Locate the cell with the specified text and output its [x, y] center coordinate. 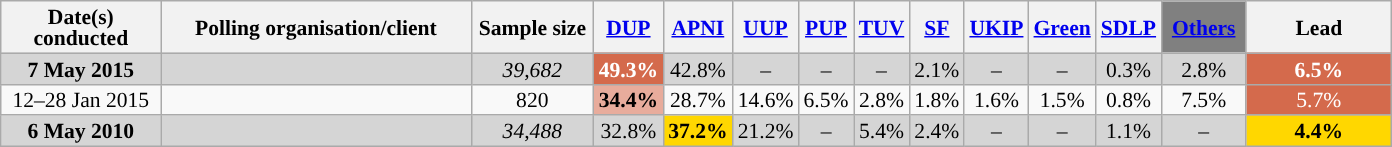
TUV [882, 27]
34,488 [532, 132]
32.8% [628, 132]
UKIP [996, 27]
DUP [628, 27]
2.1% [936, 68]
2.4% [936, 132]
SDLP [1128, 27]
PUP [826, 27]
37.2% [698, 132]
21.2% [766, 132]
1.1% [1128, 132]
49.3% [628, 68]
12–28 Jan 2015 [81, 100]
39,682 [532, 68]
Polling organisation/client [316, 27]
5.7% [1318, 100]
7.5% [1204, 100]
28.7% [698, 100]
1.6% [996, 100]
Lead [1318, 27]
UUP [766, 27]
0.8% [1128, 100]
1.8% [936, 100]
4.4% [1318, 132]
34.4% [628, 100]
Others [1204, 27]
Sample size [532, 27]
820 [532, 100]
SF [936, 27]
0.3% [1128, 68]
5.4% [882, 132]
APNI [698, 27]
7 May 2015 [81, 68]
Date(s)conducted [81, 27]
42.8% [698, 68]
1.5% [1062, 100]
6 May 2010 [81, 132]
Green [1062, 27]
14.6% [766, 100]
